Find where the given text appears and provide that cell's center as (x, y) coordinate. 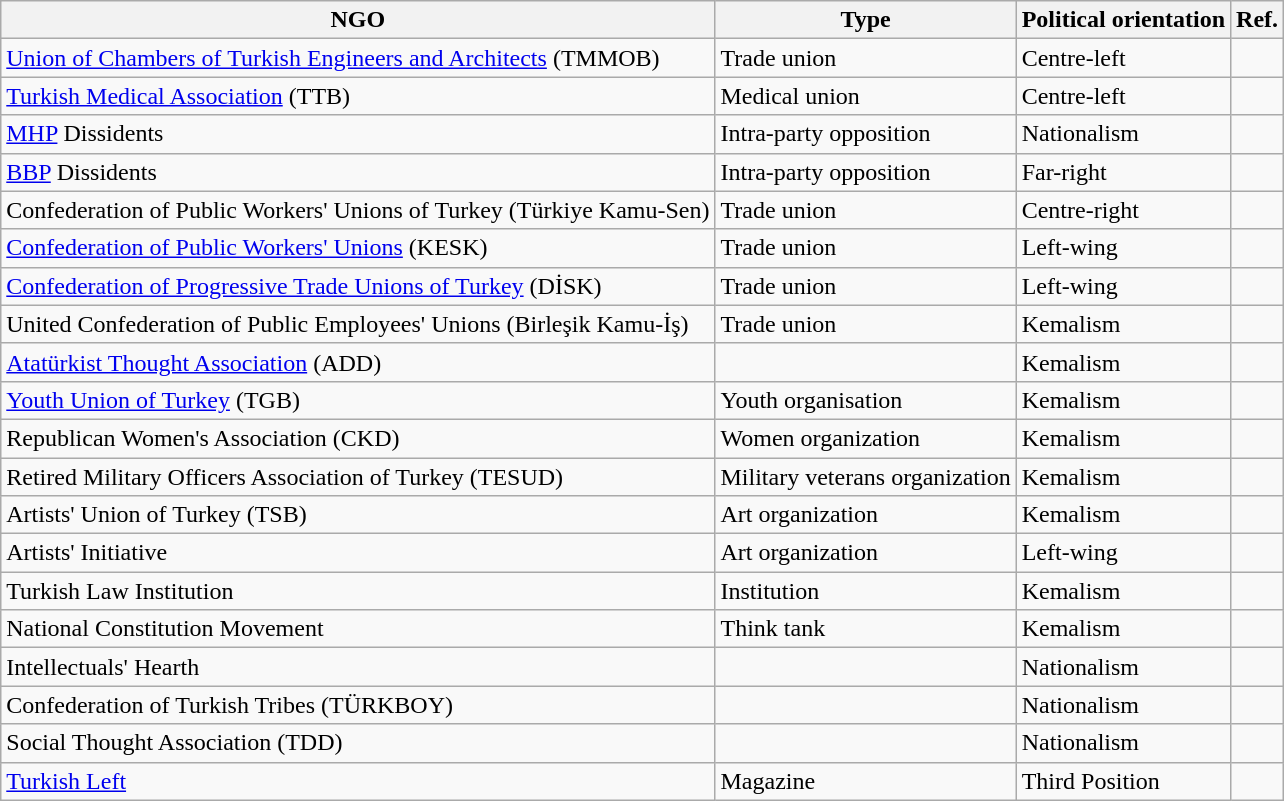
Artists' Initiative (358, 553)
BBP Dissidents (358, 172)
Third Position (1123, 781)
Women organization (866, 438)
Type (866, 20)
Confederation of Public Workers' Unions (KESK) (358, 248)
Far-right (1123, 172)
Retired Military Officers Association of Turkey (TESUD) (358, 477)
Union of Chambers of Turkish Engineers and Architects (TMMOB) (358, 58)
Youth organisation (866, 400)
Republican Women's Association (CKD) (358, 438)
Confederation of Turkish Tribes (TÜRKBOY) (358, 705)
National Constitution Movement (358, 629)
Magazine (866, 781)
Artists' Union of Turkey (TSB) (358, 515)
Think tank (866, 629)
Confederation of Progressive Trade Unions of Turkey (DİSK) (358, 286)
Turkish Left (358, 781)
Military veterans organization (866, 477)
Institution (866, 591)
MHP Dissidents (358, 134)
Political orientation (1123, 20)
Confederation of Public Workers' Unions of Turkey (Türkiye Kamu-Sen) (358, 210)
Medical union (866, 96)
Centre-right (1123, 210)
United Confederation of Public Employees' Unions (Birleşik Kamu-İş) (358, 324)
Turkish Law Institution (358, 591)
Social Thought Association (TDD) (358, 743)
Atatürkist Thought Association (ADD) (358, 362)
Intellectuals' Hearth (358, 667)
Ref. (1258, 20)
NGO (358, 20)
Youth Union of Turkey (TGB) (358, 400)
Turkish Medical Association (TTB) (358, 96)
